Return [X, Y] of the center of cell containing provided text 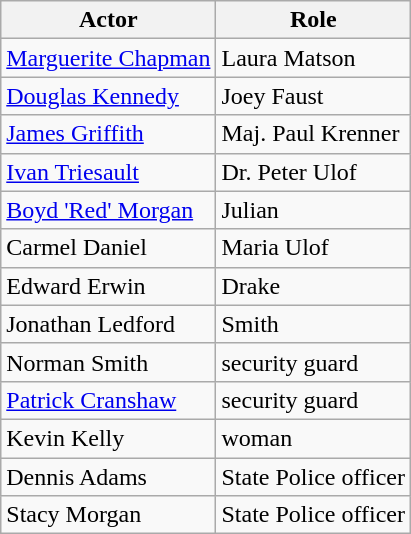
Julian [314, 210]
Maria Ulof [314, 248]
Joey Faust [314, 96]
Dr. Peter Ulof [314, 172]
Ivan Triesault [108, 172]
Patrick Cranshaw [108, 400]
Laura Matson [314, 58]
Boyd 'Red' Morgan [108, 210]
Smith [314, 324]
Kevin Kelly [108, 438]
Role [314, 20]
Maj. Paul Krenner [314, 134]
Carmel Daniel [108, 248]
woman [314, 438]
Stacy Morgan [108, 515]
James Griffith [108, 134]
Norman Smith [108, 362]
Jonathan Ledford [108, 324]
Edward Erwin [108, 286]
Actor [108, 20]
Drake [314, 286]
Marguerite Chapman [108, 58]
Dennis Adams [108, 477]
Douglas Kennedy [108, 96]
